Provide the (X, Y) coordinate of the cell's center where the given text is located.  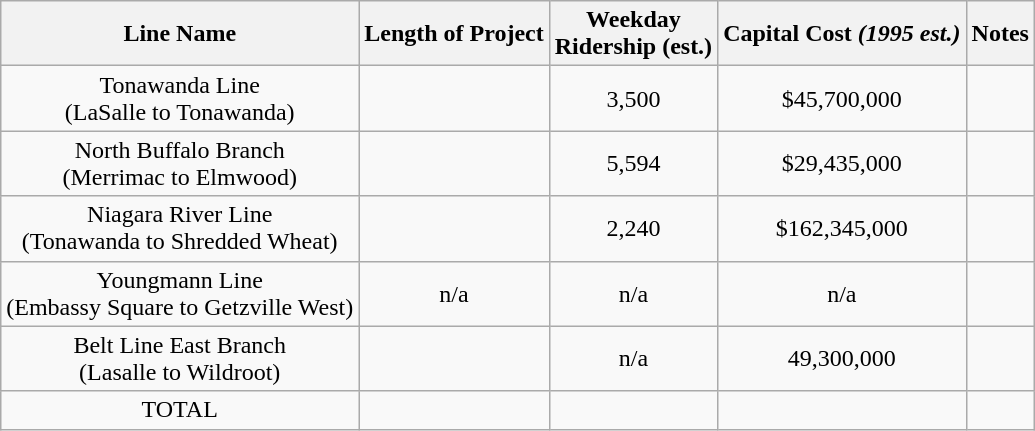
Belt Line East Branch(Lasalle to Wildroot) (180, 358)
$162,345,000 (842, 228)
Length of Project (454, 34)
TOTAL (180, 410)
5,594 (633, 164)
2,240 (633, 228)
Capital Cost (1995 est.) (842, 34)
$29,435,000 (842, 164)
3,500 (633, 98)
49,300,000 (842, 358)
WeekdayRidership (est.) (633, 34)
North Buffalo Branch(Merrimac to Elmwood) (180, 164)
$45,700,000 (842, 98)
Notes (1000, 34)
Niagara River Line(Tonawanda to Shredded Wheat) (180, 228)
Tonawanda Line(LaSalle to Tonawanda) (180, 98)
Youngmann Line(Embassy Square to Getzville West) (180, 294)
Line Name (180, 34)
